Scan for the cell matching the given text and deliver its [X, Y] coordinate at center. 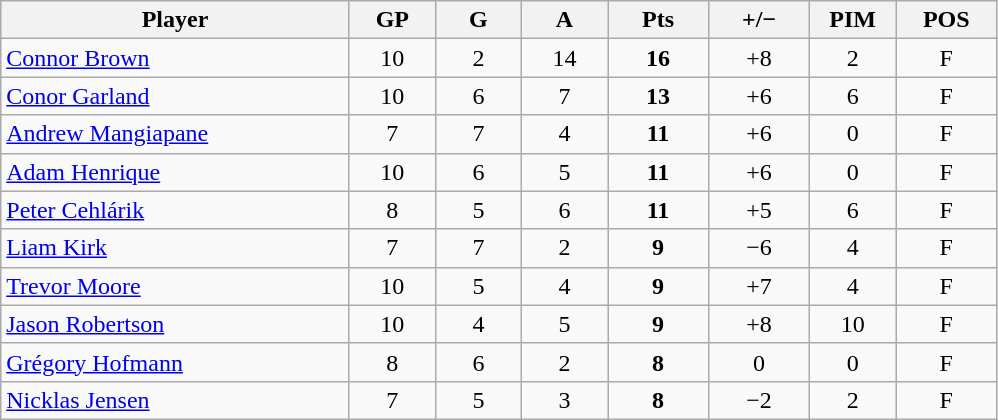
Grégory Hofmann [176, 362]
3 [564, 400]
+7 [760, 286]
−2 [760, 400]
Connor Brown [176, 58]
Jason Robertson [176, 324]
Trevor Moore [176, 286]
PIM [853, 20]
Conor Garland [176, 96]
−6 [760, 248]
16 [658, 58]
+/− [760, 20]
POS [946, 20]
A [564, 20]
Adam Henrique [176, 172]
13 [658, 96]
14 [564, 58]
G [478, 20]
Nicklas Jensen [176, 400]
Andrew Mangiapane [176, 134]
GP [392, 20]
Pts [658, 20]
Player [176, 20]
Peter Cehlárik [176, 210]
Liam Kirk [176, 248]
+5 [760, 210]
